For the text-containing cell, return its midpoint in [X, Y] coordinate format. 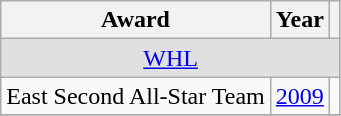
WHL [171, 58]
Year [300, 20]
Award [136, 20]
East Second All-Star Team [136, 96]
2009 [300, 96]
